Provide the [X, Y] coordinate of the cell's center where the given text is located.  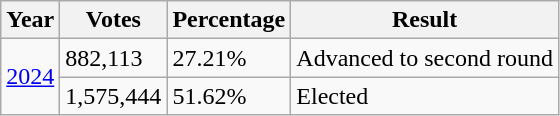
Percentage [229, 20]
Advanced to second round [425, 58]
51.62% [229, 96]
Year [30, 20]
Votes [114, 20]
882,113 [114, 58]
27.21% [229, 58]
1,575,444 [114, 96]
2024 [30, 77]
Elected [425, 96]
Result [425, 20]
